Determine the [x, y] coordinate at the center of the cell enclosing the given text.  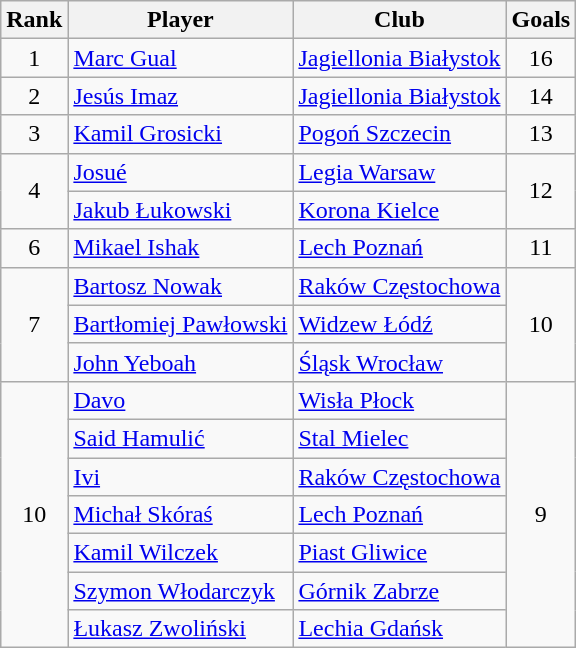
12 [541, 191]
Player [180, 20]
Szymon Włodarczyk [180, 591]
3 [34, 134]
16 [541, 58]
Jesús Imaz [180, 96]
1 [34, 58]
Marc Gual [180, 58]
Piast Gliwice [400, 553]
9 [541, 514]
Michał Skóraś [180, 515]
11 [541, 248]
14 [541, 96]
Korona Kielce [400, 210]
Goals [541, 20]
Górnik Zabrze [400, 591]
7 [34, 324]
Rank [34, 20]
Stal Mielec [400, 438]
Lechia Gdańsk [400, 629]
Josué [180, 172]
Łukasz Zwoliński [180, 629]
Davo [180, 400]
6 [34, 248]
Pogoń Szczecin [400, 134]
Widzew Łódź [400, 324]
Mikael Ishak [180, 248]
2 [34, 96]
Legia Warsaw [400, 172]
John Yeboah [180, 362]
4 [34, 191]
13 [541, 134]
Ivi [180, 477]
Kamil Grosicki [180, 134]
Jakub Łukowski [180, 210]
Bartosz Nowak [180, 286]
Kamil Wilczek [180, 553]
Said Hamulić [180, 438]
Śląsk Wrocław [400, 362]
Wisła Płock [400, 400]
Club [400, 20]
Bartłomiej Pawłowski [180, 324]
